Determine the [x, y] coordinate at the center of the cell enclosing the given text.  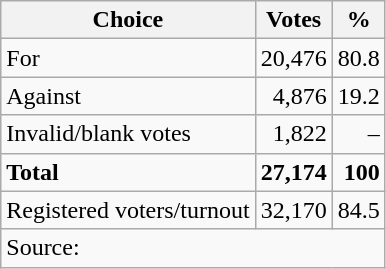
% [358, 20]
Votes [294, 20]
Registered voters/turnout [128, 210]
1,822 [294, 134]
19.2 [358, 96]
Choice [128, 20]
Invalid/blank votes [128, 134]
For [128, 58]
100 [358, 172]
– [358, 134]
27,174 [294, 172]
Source: [193, 248]
80.8 [358, 58]
4,876 [294, 96]
20,476 [294, 58]
32,170 [294, 210]
Against [128, 96]
84.5 [358, 210]
Total [128, 172]
